For the text-containing cell, return its midpoint in [x, y] coordinate format. 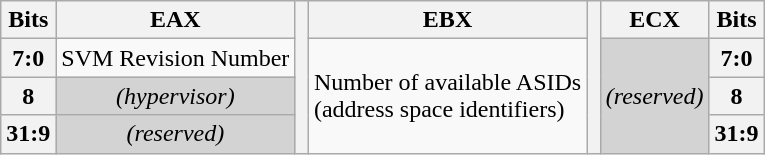
ECX [654, 20]
Number of available ASIDs (address space identifiers) [447, 96]
EBX [447, 20]
(hypervisor) [176, 96]
SVM Revision Number [176, 58]
EAX [176, 20]
